Return (X, Y) of the center of cell containing provided text 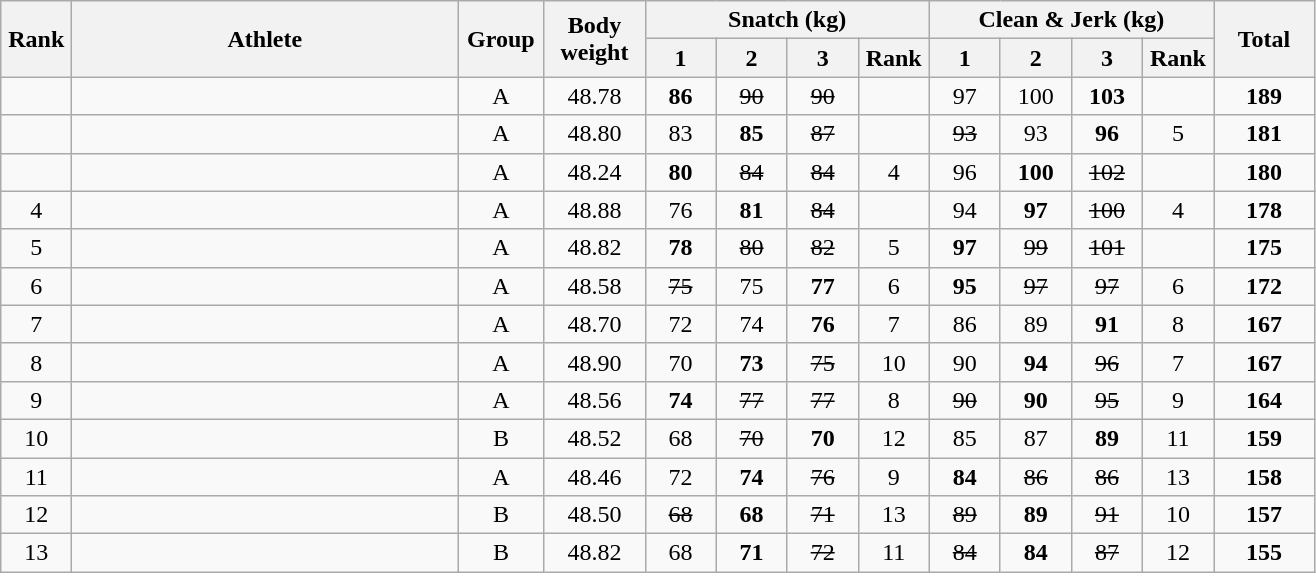
103 (1106, 96)
102 (1106, 172)
Clean & Jerk (kg) (1071, 20)
181 (1264, 134)
189 (1264, 96)
48.78 (594, 96)
48.58 (594, 286)
159 (1264, 438)
158 (1264, 477)
Snatch (kg) (787, 20)
Total (1264, 39)
172 (1264, 286)
180 (1264, 172)
73 (752, 362)
48.50 (594, 515)
Body weight (594, 39)
48.80 (594, 134)
99 (1036, 248)
48.46 (594, 477)
81 (752, 210)
175 (1264, 248)
48.56 (594, 400)
83 (680, 134)
178 (1264, 210)
Group (501, 39)
48.88 (594, 210)
78 (680, 248)
101 (1106, 248)
48.52 (594, 438)
82 (822, 248)
157 (1264, 515)
48.90 (594, 362)
Athlete (265, 39)
48.24 (594, 172)
48.70 (594, 324)
164 (1264, 400)
155 (1264, 553)
